Return [x, y] of the center of cell containing provided text 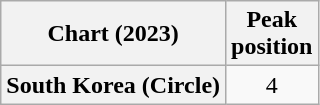
4 [272, 85]
South Korea (Circle) [114, 85]
Chart (2023) [114, 34]
Peakposition [272, 34]
